For the text-containing cell, return its midpoint in [x, y] coordinate format. 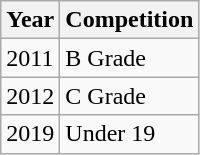
2011 [30, 58]
Competition [130, 20]
2019 [30, 134]
Year [30, 20]
C Grade [130, 96]
2012 [30, 96]
Under 19 [130, 134]
B Grade [130, 58]
